Return [X, Y] of the center of cell containing provided text 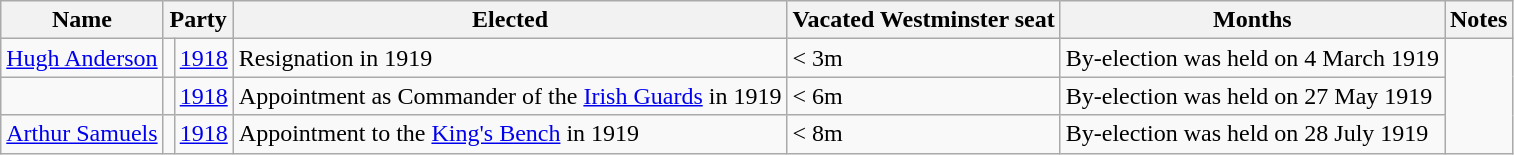
Name [82, 20]
< 3m [924, 58]
Notes [1478, 20]
Party [198, 20]
Elected [510, 20]
< 8m [924, 134]
Appointment to the King's Bench in 1919 [510, 134]
Hugh Anderson [82, 58]
Appointment as Commander of the Irish Guards in 1919 [510, 96]
Vacated Westminster seat [924, 20]
By-election was held on 28 July 1919 [1252, 134]
Months [1252, 20]
< 6m [924, 96]
Resignation in 1919 [510, 58]
By-election was held on 4 March 1919 [1252, 58]
By-election was held on 27 May 1919 [1252, 96]
Arthur Samuels [82, 134]
